Scan for the cell matching the given text and deliver its (X, Y) coordinate at center. 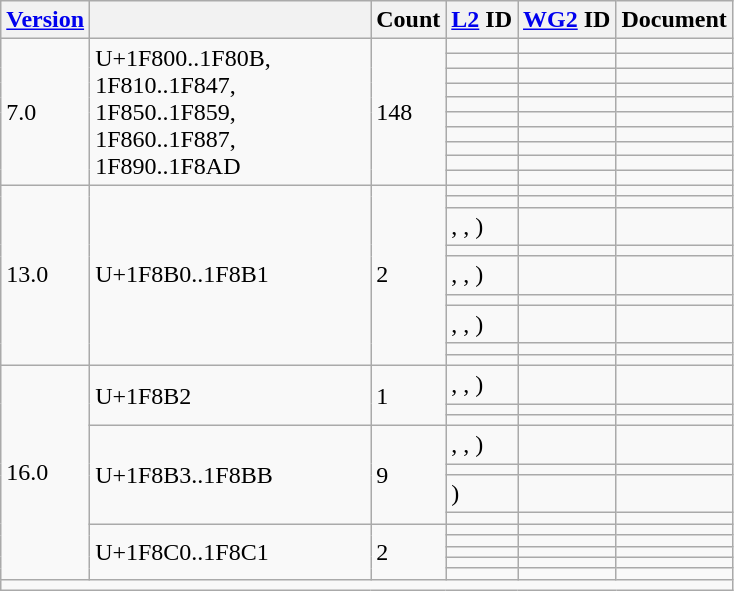
U+1F8C0..1F8C1 (230, 552)
Version (46, 20)
9 (408, 475)
Count (408, 20)
16.0 (46, 472)
148 (408, 112)
7.0 (46, 112)
) (482, 494)
U+1F8B0..1F8B1 (230, 276)
1 (408, 395)
WG2 ID (567, 20)
U+1F8B2 (230, 395)
Document (674, 20)
L2 ID (482, 20)
U+1F800..1F80B, 1F810..1F847, 1F850..1F859, 1F860..1F887, 1F890..1F8AD (230, 112)
13.0 (46, 276)
U+1F8B3..1F8BB (230, 475)
